Find where the given text appears and provide that cell's center as (x, y) coordinate. 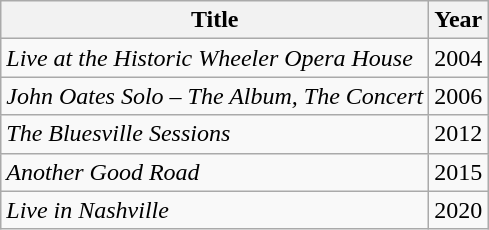
The Bluesville Sessions (215, 134)
Another Good Road (215, 172)
Live at the Historic Wheeler Opera House (215, 58)
Live in Nashville (215, 210)
2012 (458, 134)
Title (215, 20)
2004 (458, 58)
2020 (458, 210)
2015 (458, 172)
John Oates Solo – The Album, The Concert (215, 96)
Year (458, 20)
2006 (458, 96)
